Provide the [X, Y] coordinate of the cell's center where the given text is located.  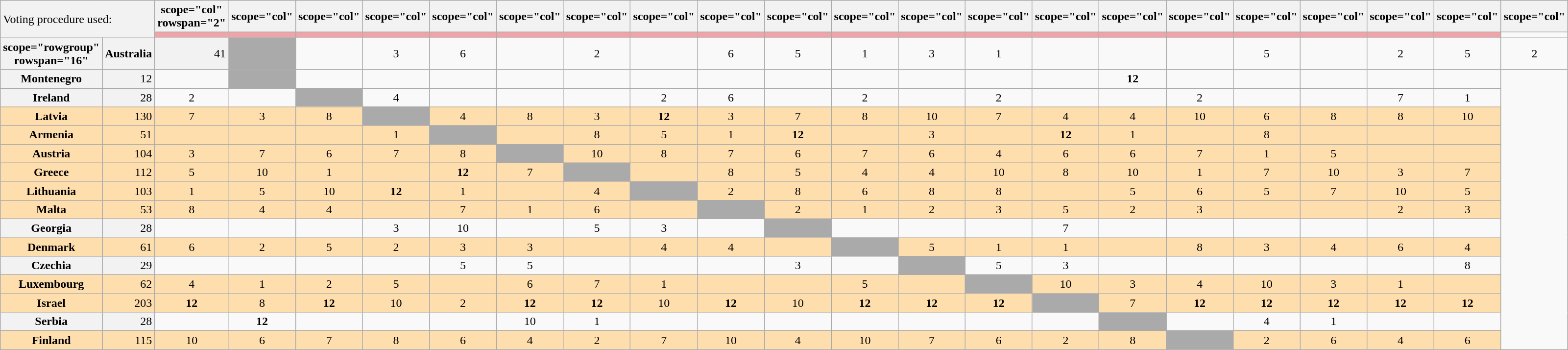
203 [128, 303]
Luxembourg [51, 284]
Voting procedure used: [77, 19]
104 [128, 153]
Israel [51, 303]
Ireland [51, 98]
130 [128, 116]
53 [128, 209]
scope="rowgroup" rowspan="16" [51, 54]
scope="col" rowspan="2" [192, 17]
Latvia [51, 116]
51 [128, 135]
Serbia [51, 322]
112 [128, 172]
Denmark [51, 247]
29 [128, 266]
62 [128, 284]
Montenegro [51, 79]
Austria [51, 153]
103 [128, 191]
61 [128, 247]
Australia [128, 54]
Greece [51, 172]
Finland [51, 340]
Malta [51, 209]
Armenia [51, 135]
Czechia [51, 266]
Georgia [51, 228]
Lithuania [51, 191]
115 [128, 340]
41 [192, 54]
